Capture the cell that displays the provided text and extract its (X, Y) central coordinate. 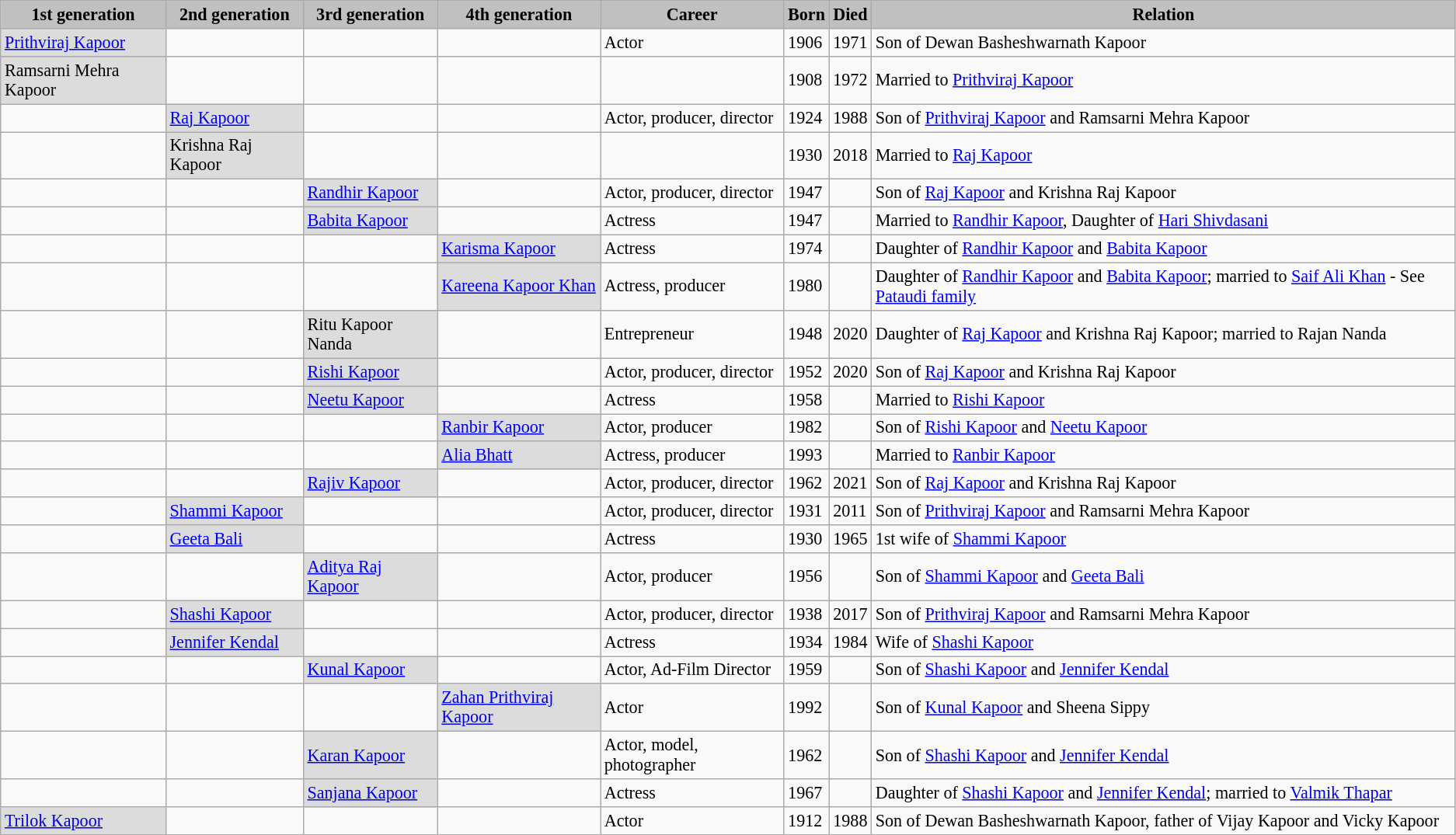
1952 (806, 372)
Raj Kapoor (235, 117)
Married to Ranbir Kapoor (1164, 455)
Alia Bhatt (519, 455)
Son of Dewan Basheshwarnath Kapoor (1164, 42)
Married to Prithviraj Kapoor (1164, 79)
Ranbir Kapoor (519, 427)
Trilok Kapoor (84, 820)
Son of Dewan Basheshwarnath Kapoor, father of Vijay Kapoor and Vicky Kapoor (1164, 820)
Relation (1164, 14)
Daughter of Randhir Kapoor and Babita Kapoor (1164, 249)
2021 (850, 483)
Randhir Kapoor (370, 193)
Daughter of Raj Kapoor and Krishna Raj Kapoor; married to Rajan Nanda (1164, 334)
2nd generation (235, 14)
Rajiv Kapoor (370, 483)
Actor, Ad-Film Director (692, 670)
1938 (806, 614)
Married to Randhir Kapoor, Daughter of Hari Shivdasani (1164, 221)
Neetu Kapoor (370, 399)
4th generation (519, 14)
Aditya Raj Kapoor (370, 576)
2017 (850, 614)
1965 (850, 538)
Sanjana Kapoor (370, 793)
Shammi Kapoor (235, 511)
Married to Rishi Kapoor (1164, 399)
Entrepreneur (692, 334)
Karisma Kapoor (519, 249)
Daughter of Randhir Kapoor and Babita Kapoor; married to Saif Ali Khan - See Pataudi family (1164, 286)
1934 (806, 642)
Prithviraj Kapoor (84, 42)
1984 (850, 642)
Karan Kapoor (370, 755)
2011 (850, 511)
Born (806, 14)
1st generation (84, 14)
1967 (806, 793)
1971 (850, 42)
1st wife of Shammi Kapoor (1164, 538)
Daughter of Shashi Kapoor and Jennifer Kendal; married to Valmik Thapar (1164, 793)
3rd generation (370, 14)
1959 (806, 670)
Son of Kunal Kapoor and Sheena Sippy (1164, 707)
Wife of Shashi Kapoor (1164, 642)
1924 (806, 117)
2018 (850, 155)
Krishna Raj Kapoor (235, 155)
1974 (806, 249)
Ritu Kapoor Nanda (370, 334)
Zahan Prithviraj Kapoor (519, 707)
1931 (806, 511)
Babita Kapoor (370, 221)
1956 (806, 576)
1980 (806, 286)
1982 (806, 427)
1958 (806, 399)
Married to Raj Kapoor (1164, 155)
Jennifer Kendal (235, 642)
1906 (806, 42)
1912 (806, 820)
Ramsarni Mehra Kapoor (84, 79)
Kunal Kapoor (370, 670)
Son of Rishi Kapoor and Neetu Kapoor (1164, 427)
1972 (850, 79)
Career (692, 14)
Son of Shammi Kapoor and Geeta Bali (1164, 576)
Shashi Kapoor (235, 614)
Kareena Kapoor Khan (519, 286)
Geeta Bali (235, 538)
Died (850, 14)
1993 (806, 455)
1992 (806, 707)
1908 (806, 79)
Rishi Kapoor (370, 372)
Actor, model, photographer (692, 755)
1948 (806, 334)
